Scan for the cell matching the given text and deliver its (X, Y) coordinate at center. 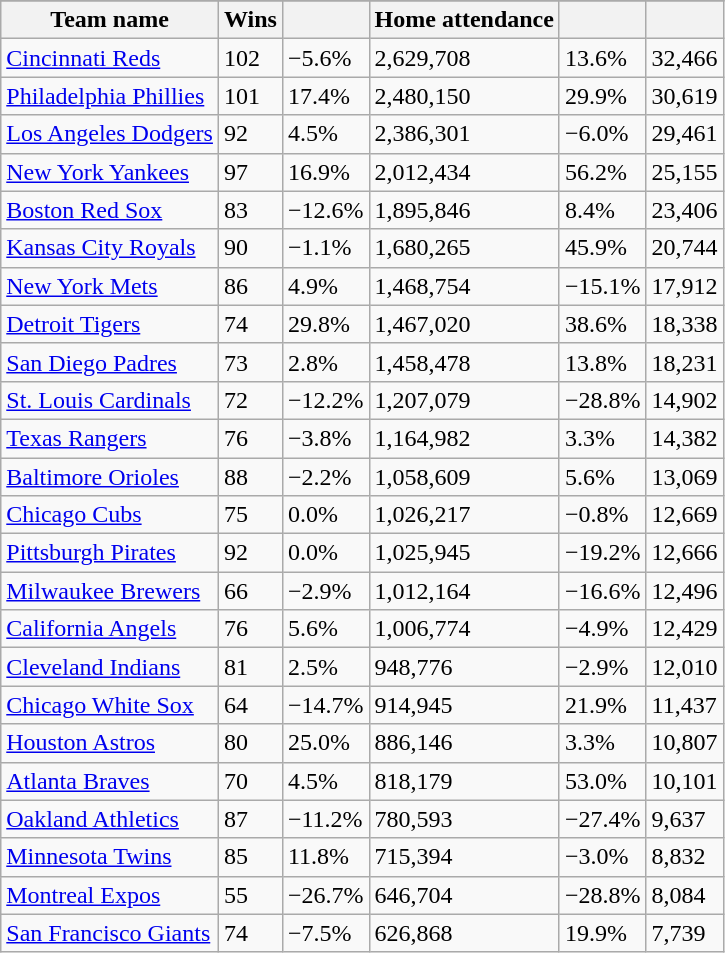
9,637 (684, 819)
818,179 (464, 781)
Montreal Expos (110, 895)
8.4% (602, 210)
56.2% (602, 172)
−7.5% (326, 933)
Wins (250, 20)
1,164,982 (464, 438)
San Francisco Giants (110, 933)
8,832 (684, 857)
715,394 (464, 857)
Boston Red Sox (110, 210)
85 (250, 857)
53.0% (602, 781)
1,026,217 (464, 515)
Minnesota Twins (110, 857)
11.8% (326, 857)
55 (250, 895)
780,593 (464, 819)
87 (250, 819)
8,084 (684, 895)
12,666 (684, 553)
11,437 (684, 705)
32,466 (684, 58)
San Diego Padres (110, 362)
−14.7% (326, 705)
2.5% (326, 667)
California Angels (110, 629)
−3.0% (602, 857)
14,902 (684, 400)
1,058,609 (464, 477)
12,429 (684, 629)
17,912 (684, 286)
Los Angeles Dodgers (110, 134)
−6.0% (602, 134)
1,468,754 (464, 286)
25.0% (326, 743)
13,069 (684, 477)
90 (250, 248)
Chicago Cubs (110, 515)
66 (250, 591)
10,807 (684, 743)
45.9% (602, 248)
−19.2% (602, 553)
25,155 (684, 172)
30,619 (684, 96)
Milwaukee Brewers (110, 591)
10,101 (684, 781)
1,006,774 (464, 629)
97 (250, 172)
Philadelphia Phillies (110, 96)
−11.2% (326, 819)
−16.6% (602, 591)
−4.9% (602, 629)
−2.2% (326, 477)
21.9% (602, 705)
Baltimore Orioles (110, 477)
−12.2% (326, 400)
Chicago White Sox (110, 705)
12,669 (684, 515)
72 (250, 400)
29,461 (684, 134)
2,629,708 (464, 58)
2,386,301 (464, 134)
7,739 (684, 933)
Team name (110, 20)
−3.8% (326, 438)
16.9% (326, 172)
1,467,020 (464, 324)
Detroit Tigers (110, 324)
13.6% (602, 58)
−5.6% (326, 58)
−0.8% (602, 515)
29.9% (602, 96)
2,480,150 (464, 96)
New York Mets (110, 286)
Pittsburgh Pirates (110, 553)
17.4% (326, 96)
Cincinnati Reds (110, 58)
646,704 (464, 895)
19.9% (602, 933)
81 (250, 667)
102 (250, 58)
64 (250, 705)
Oakland Athletics (110, 819)
Kansas City Royals (110, 248)
New York Yankees (110, 172)
101 (250, 96)
626,868 (464, 933)
−27.4% (602, 819)
18,231 (684, 362)
23,406 (684, 210)
−15.1% (602, 286)
1,458,478 (464, 362)
86 (250, 286)
948,776 (464, 667)
13.8% (602, 362)
80 (250, 743)
St. Louis Cardinals (110, 400)
70 (250, 781)
−1.1% (326, 248)
Home attendance (464, 20)
12,496 (684, 591)
Atlanta Braves (110, 781)
1,207,079 (464, 400)
2,012,434 (464, 172)
73 (250, 362)
−12.6% (326, 210)
−26.7% (326, 895)
18,338 (684, 324)
1,012,164 (464, 591)
20,744 (684, 248)
14,382 (684, 438)
38.6% (602, 324)
914,945 (464, 705)
12,010 (684, 667)
83 (250, 210)
4.9% (326, 286)
Cleveland Indians (110, 667)
Houston Astros (110, 743)
886,146 (464, 743)
1,895,846 (464, 210)
75 (250, 515)
Texas Rangers (110, 438)
2.8% (326, 362)
1,680,265 (464, 248)
29.8% (326, 324)
1,025,945 (464, 553)
88 (250, 477)
